Capture the cell that displays the provided text and extract its (x, y) central coordinate. 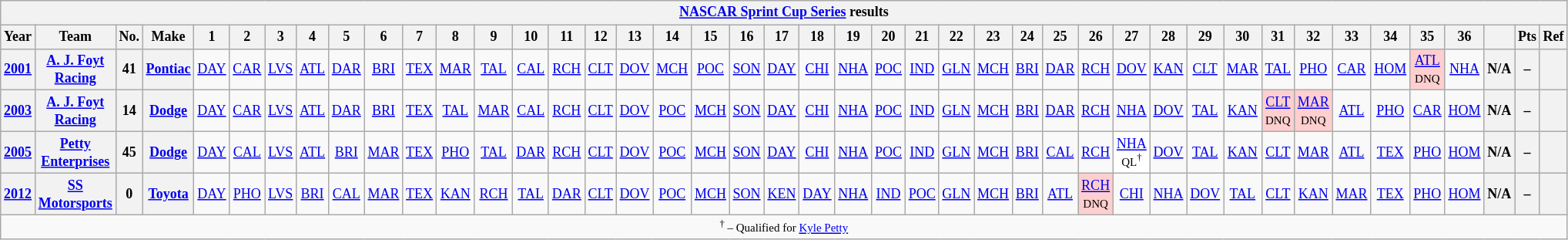
23 (993, 37)
25 (1060, 37)
5 (347, 37)
NHAQL† (1131, 152)
0 (129, 194)
20 (889, 37)
32 (1313, 37)
22 (957, 37)
2001 (18, 69)
2005 (18, 152)
SS Motorsports (75, 194)
19 (853, 37)
7 (420, 37)
11 (567, 37)
36 (1465, 37)
No. (129, 37)
ATLDNQ (1427, 69)
24 (1027, 37)
2012 (18, 194)
KEN (782, 194)
35 (1427, 37)
17 (782, 37)
10 (531, 37)
Pts (1528, 37)
33 (1352, 37)
Petty Enterprises (75, 152)
2 (247, 37)
8 (455, 37)
12 (601, 37)
2003 (18, 111)
Toyota (168, 194)
RCHDNQ (1096, 194)
34 (1391, 37)
Make (168, 37)
31 (1278, 37)
9 (494, 37)
MARDNQ (1313, 111)
CLTDNQ (1278, 111)
13 (635, 37)
29 (1205, 37)
45 (129, 152)
30 (1242, 37)
3 (280, 37)
Team (75, 37)
1 (212, 37)
Ref (1553, 37)
16 (747, 37)
Year (18, 37)
Pontiac (168, 69)
21 (922, 37)
NASCAR Sprint Cup Series results (784, 12)
28 (1168, 37)
† – Qualified for Kyle Petty (784, 227)
4 (313, 37)
18 (817, 37)
6 (384, 37)
27 (1131, 37)
26 (1096, 37)
41 (129, 69)
15 (711, 37)
